Scan for the cell matching the given text and deliver its [x, y] coordinate at center. 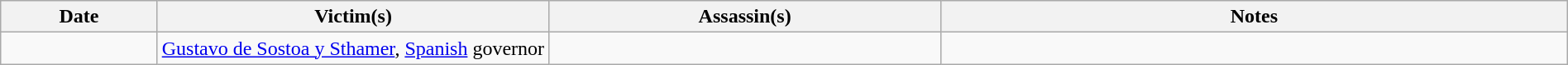
Victim(s) [353, 17]
Notes [1254, 17]
Assassin(s) [745, 17]
Gustavo de Sostoa y Sthamer, Spanish governor [353, 48]
Date [79, 17]
